From the cell containing the given text, extract its center point as [X, Y] coordinate. 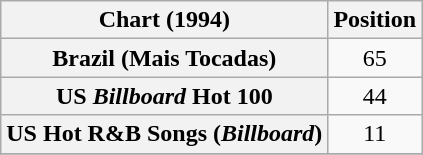
Chart (1994) [164, 20]
44 [375, 96]
Position [375, 20]
US Hot R&B Songs (Billboard) [164, 134]
Brazil (Mais Tocadas) [164, 58]
US Billboard Hot 100 [164, 96]
65 [375, 58]
11 [375, 134]
